From the cell containing the given text, extract its center point as (X, Y) coordinate. 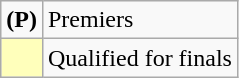
Premiers (140, 20)
(P) (22, 20)
Qualified for finals (140, 58)
